From the cell containing the given text, extract its center point as [x, y] coordinate. 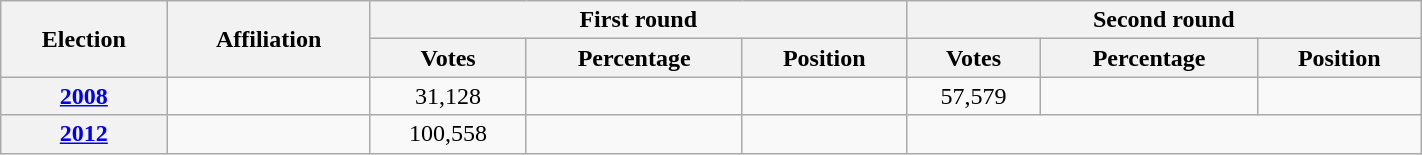
31,128 [448, 96]
2012 [84, 134]
Election [84, 39]
Affiliation [268, 39]
2008 [84, 96]
57,579 [974, 96]
Second round [1164, 20]
First round [638, 20]
100,558 [448, 134]
